Output the (x, y) coordinate of the center of the cell containing the given text.  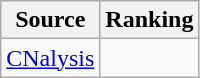
CNalysis (50, 58)
Source (50, 20)
Ranking (150, 20)
